Identify which cell holds the provided text, then report its (x, y) central coordinate. 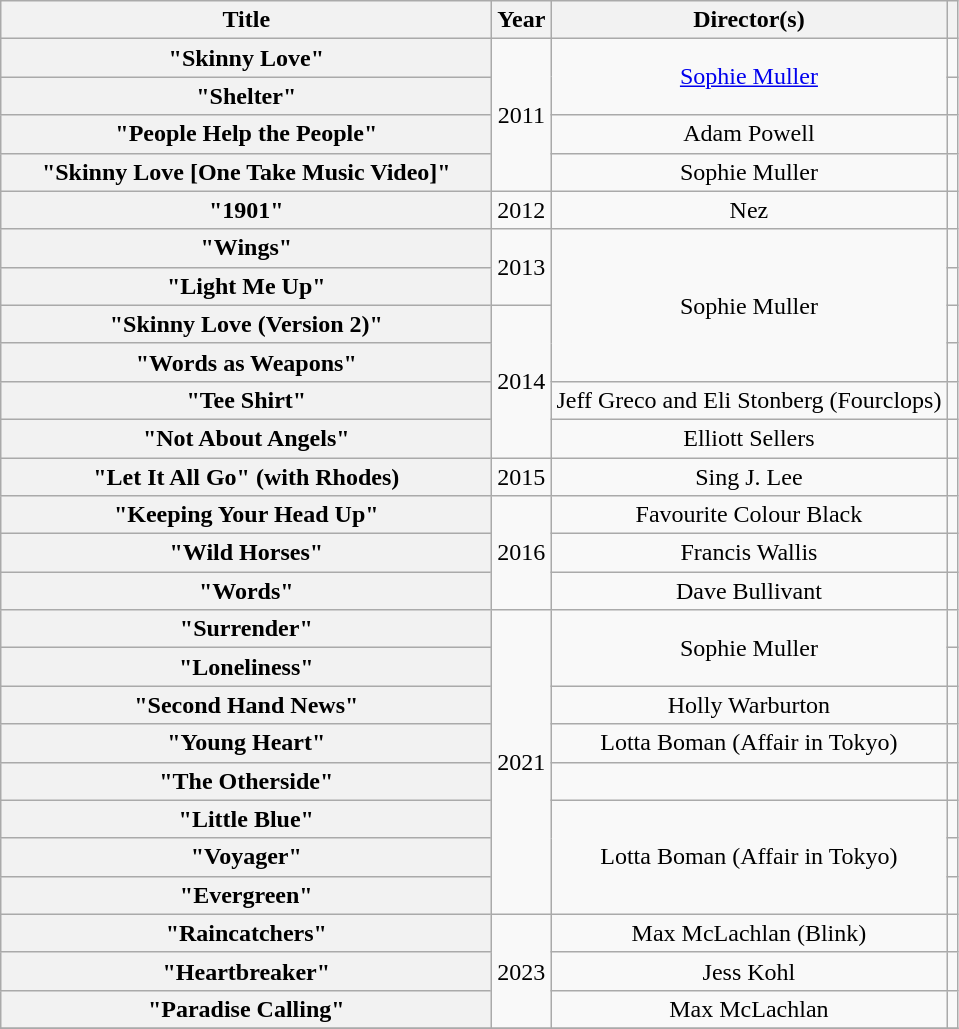
"1901" (246, 210)
Francis Wallis (749, 553)
2021 (522, 762)
2014 (522, 381)
"The Otherside" (246, 781)
"Shelter" (246, 96)
"Skinny Love [One Take Music Video]" (246, 172)
Holly Warburton (749, 705)
"Heartbreaker" (246, 971)
Year (522, 20)
"Little Blue" (246, 819)
"Raincatchers" (246, 933)
Sing J. Lee (749, 477)
"Skinny Love" (246, 58)
Elliott Sellers (749, 438)
Director(s) (749, 20)
Max McLachlan (Blink) (749, 933)
Jess Kohl (749, 971)
Nez (749, 210)
"Not About Angels" (246, 438)
"Skinny Love (Version 2)" (246, 324)
"Voyager" (246, 857)
2011 (522, 115)
"Loneliness" (246, 667)
2012 (522, 210)
"Keeping Your Head Up" (246, 515)
"Wild Horses" (246, 553)
Max McLachlan (749, 1009)
"Tee Shirt" (246, 400)
Adam Powell (749, 134)
"Young Heart" (246, 743)
2016 (522, 553)
"Words as Weapons" (246, 362)
"Paradise Calling" (246, 1009)
"Words" (246, 591)
"Let It All Go" (with Rhodes) (246, 477)
2023 (522, 971)
"Light Me Up" (246, 286)
2013 (522, 267)
Favourite Colour Black (749, 515)
Dave Bullivant (749, 591)
"Wings" (246, 248)
"People Help the People" (246, 134)
"Surrender" (246, 629)
Jeff Greco and Eli Stonberg (Fourclops) (749, 400)
"Second Hand News" (246, 705)
Title (246, 20)
"Evergreen" (246, 895)
2015 (522, 477)
